Provide the (x, y) coordinate of the cell's center where the given text is located.  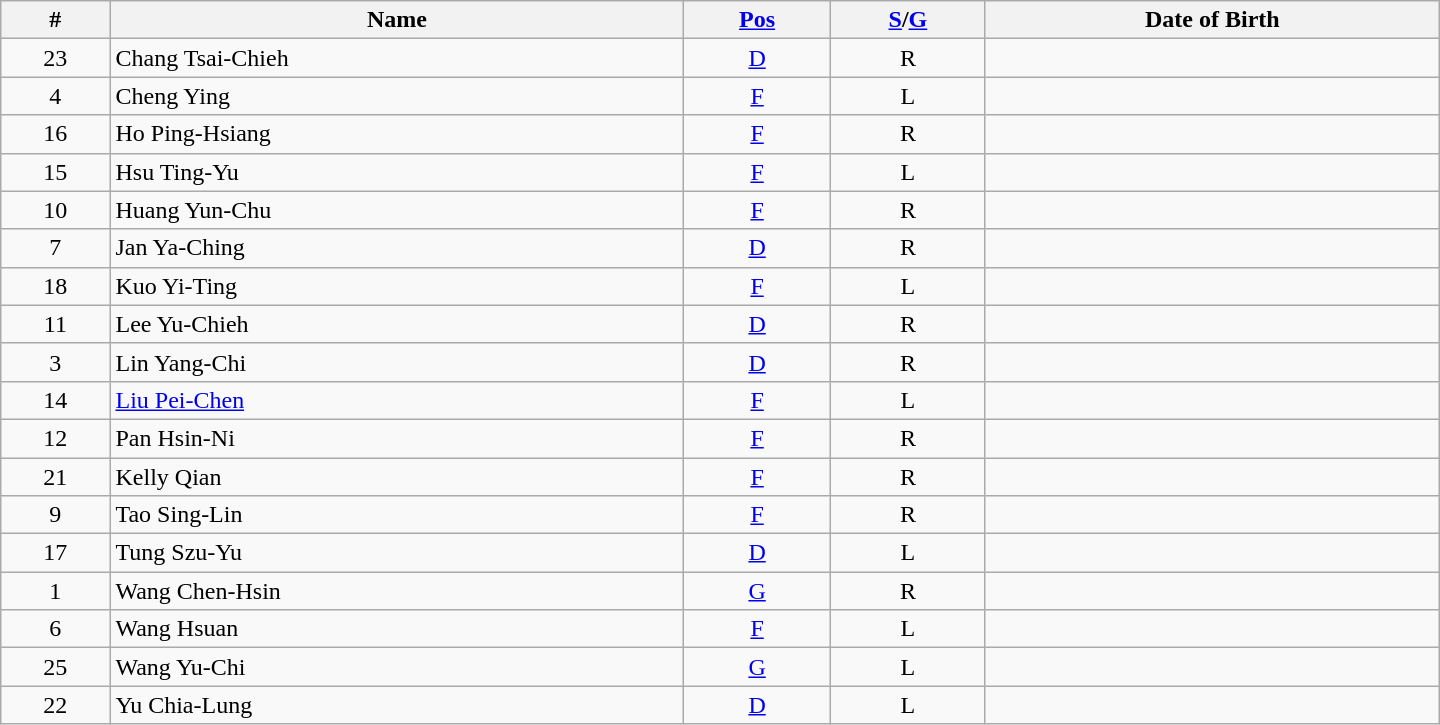
Date of Birth (1212, 20)
3 (56, 362)
9 (56, 515)
4 (56, 96)
Pan Hsin-Ni (397, 438)
Liu Pei-Chen (397, 400)
Yu Chia-Lung (397, 705)
Ho Ping-Hsiang (397, 134)
15 (56, 172)
Kuo Yi-Ting (397, 286)
10 (56, 210)
6 (56, 629)
Pos (758, 20)
Huang Yun-Chu (397, 210)
22 (56, 705)
Wang Hsuan (397, 629)
Kelly Qian (397, 477)
Jan Ya-Ching (397, 248)
Wang Yu-Chi (397, 667)
21 (56, 477)
Cheng Ying (397, 96)
# (56, 20)
17 (56, 553)
Lee Yu-Chieh (397, 324)
Tao Sing-Lin (397, 515)
1 (56, 591)
18 (56, 286)
23 (56, 58)
Tung Szu-Yu (397, 553)
Lin Yang-Chi (397, 362)
Wang Chen-Hsin (397, 591)
25 (56, 667)
7 (56, 248)
Hsu Ting-Yu (397, 172)
S/G (908, 20)
11 (56, 324)
Name (397, 20)
14 (56, 400)
12 (56, 438)
16 (56, 134)
Chang Tsai-Chieh (397, 58)
